For the text-containing cell, return its midpoint in [X, Y] coordinate format. 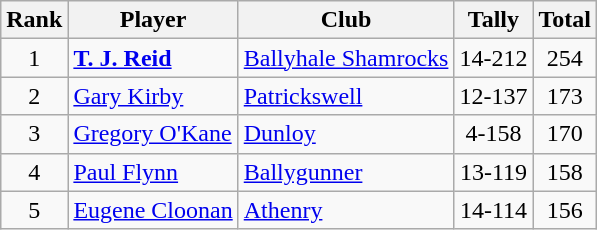
Club [346, 20]
4 [34, 172]
173 [565, 96]
Athenry [346, 210]
Ballyhale Shamrocks [346, 58]
158 [565, 172]
Rank [34, 20]
Tally [494, 20]
T. J. Reid [153, 58]
1 [34, 58]
Total [565, 20]
Paul Flynn [153, 172]
3 [34, 134]
170 [565, 134]
2 [34, 96]
254 [565, 58]
14-114 [494, 210]
Patrickswell [346, 96]
12-137 [494, 96]
Gary Kirby [153, 96]
14-212 [494, 58]
156 [565, 210]
13-119 [494, 172]
Player [153, 20]
Ballygunner [346, 172]
5 [34, 210]
4-158 [494, 134]
Dunloy [346, 134]
Gregory O'Kane [153, 134]
Eugene Cloonan [153, 210]
